Provide the [x, y] coordinate of the cell's center where the given text is located.  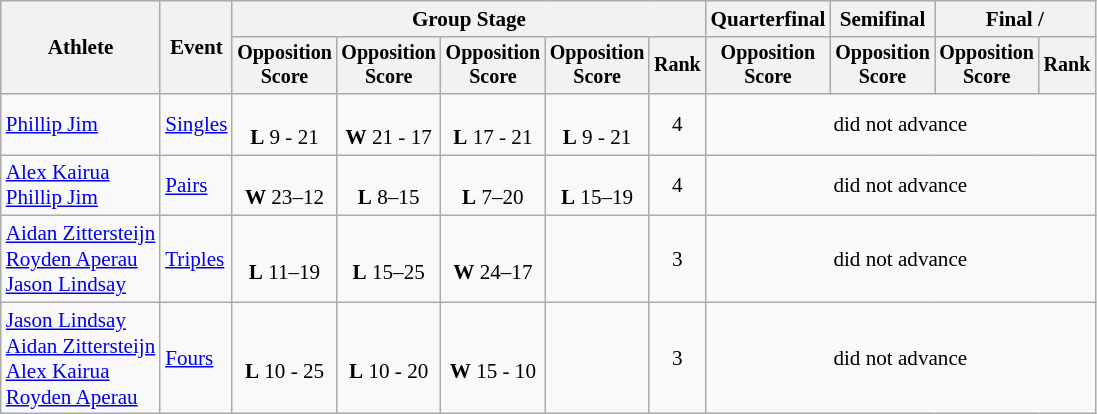
L 17 - 21 [493, 124]
L 15–19 [597, 186]
L 7–20 [493, 186]
L 8–15 [389, 186]
Group Stage [468, 18]
Triples [196, 259]
Event [196, 48]
L 10 - 20 [389, 358]
L 11–19 [284, 259]
Alex KairuaPhillip Jim [80, 186]
W 23–12 [284, 186]
L 10 - 25 [284, 358]
Singles [196, 124]
Quarterfinal [768, 18]
Phillip Jim [80, 124]
L 15–25 [389, 259]
Semifinal [882, 18]
Athlete [80, 48]
W 24–17 [493, 259]
Pairs [196, 186]
Final / [1015, 18]
Aidan ZittersteijnRoyden AperauJason Lindsay [80, 259]
W 21 - 17 [389, 124]
Fours [196, 358]
Jason LindsayAidan ZittersteijnAlex KairuaRoyden Aperau [80, 358]
W 15 - 10 [493, 358]
